Capture the cell that displays the provided text and extract its (x, y) central coordinate. 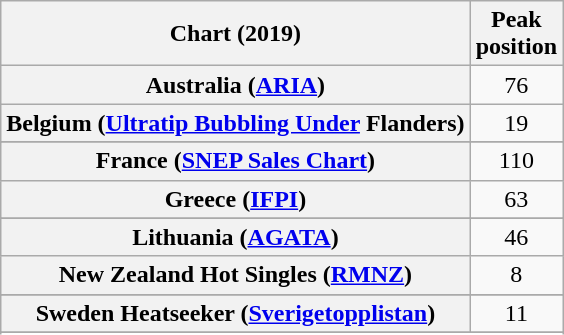
Sweden Heatseeker (Sverigetopplistan) (236, 313)
8 (516, 275)
Chart (2019) (236, 34)
46 (516, 237)
Australia (ARIA) (236, 85)
Greece (IFPI) (236, 199)
76 (516, 85)
Belgium (Ultratip Bubbling Under Flanders) (236, 123)
Peakposition (516, 34)
New Zealand Hot Singles (RMNZ) (236, 275)
11 (516, 313)
Lithuania (AGATA) (236, 237)
France (SNEP Sales Chart) (236, 161)
19 (516, 123)
110 (516, 161)
63 (516, 199)
